Return [X, Y] of the center of cell containing provided text 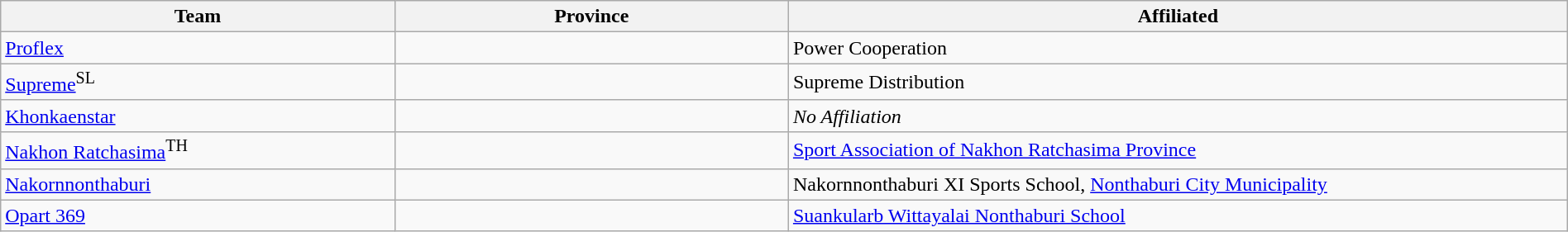
Nakornnonthaburi [198, 184]
Supreme Distribution [1178, 83]
Power Cooperation [1178, 48]
SupremeSL [198, 83]
Khonkaenstar [198, 116]
Team [198, 17]
No Affiliation [1178, 116]
Sport Association of Nakhon Ratchasima Province [1178, 150]
Nakornnonthaburi XI Sports School, Nonthaburi City Municipality [1178, 184]
Affiliated [1178, 17]
Opart 369 [198, 215]
Proflex [198, 48]
Suankularb Wittayalai Nonthaburi School [1178, 215]
Nakhon RatchasimaTH [198, 150]
Province [591, 17]
